Return the (x, y) coordinate for the center point of the cell that contains the specified text.  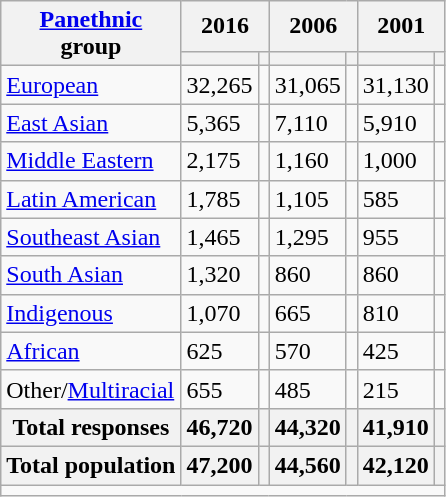
European (91, 85)
5,365 (220, 123)
47,200 (220, 465)
Panethnicgroup (91, 34)
2,175 (220, 161)
44,560 (308, 465)
215 (396, 389)
810 (396, 313)
31,065 (308, 85)
1,785 (220, 199)
1,465 (220, 237)
585 (396, 199)
Total responses (91, 427)
5,910 (396, 123)
Other/Multiracial (91, 389)
2016 (225, 26)
570 (308, 351)
African (91, 351)
46,720 (220, 427)
Middle Eastern (91, 161)
485 (308, 389)
2006 (313, 26)
2001 (401, 26)
41,910 (396, 427)
32,265 (220, 85)
7,110 (308, 123)
665 (308, 313)
44,320 (308, 427)
1,295 (308, 237)
955 (396, 237)
625 (220, 351)
425 (396, 351)
Indigenous (91, 313)
Total population (91, 465)
East Asian (91, 123)
1,000 (396, 161)
Latin American (91, 199)
1,160 (308, 161)
31,130 (396, 85)
Southeast Asian (91, 237)
1,320 (220, 275)
655 (220, 389)
1,105 (308, 199)
42,120 (396, 465)
South Asian (91, 275)
1,070 (220, 313)
